Scan for the cell matching the given text and deliver its (x, y) coordinate at center. 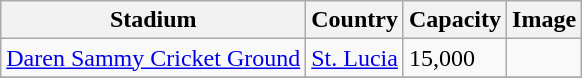
15,000 (454, 58)
Capacity (454, 20)
St. Lucia (355, 58)
Daren Sammy Cricket Ground (154, 58)
Image (544, 20)
Country (355, 20)
Stadium (154, 20)
